Determine the (X, Y) coordinate at the center of the cell enclosing the given text.  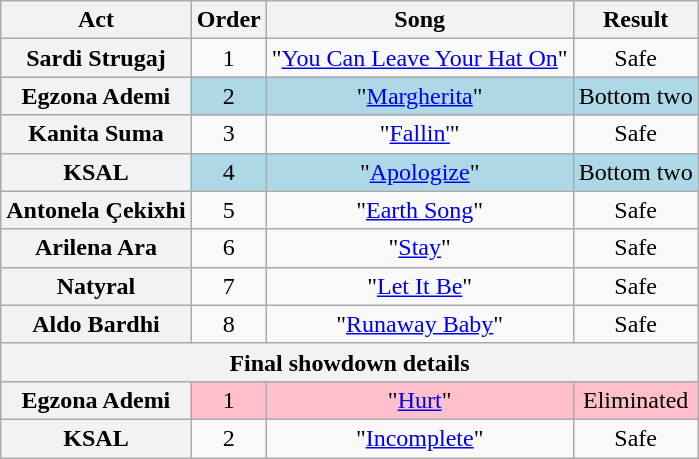
Eliminated (636, 400)
"Let It Be" (420, 286)
Aldo Bardhi (96, 324)
Antonela Çekixhi (96, 210)
Result (636, 20)
"Margherita" (420, 96)
5 (228, 210)
8 (228, 324)
Order (228, 20)
Natyral (96, 286)
"Incomplete" (420, 438)
7 (228, 286)
4 (228, 172)
"Hurt" (420, 400)
Kanita Suma (96, 134)
Final showdown details (350, 362)
"Runaway Baby" (420, 324)
3 (228, 134)
Sardi Strugaj (96, 58)
6 (228, 248)
"Fallin'" (420, 134)
Song (420, 20)
"You Can Leave Your Hat On" (420, 58)
"Earth Song" (420, 210)
"Stay" (420, 248)
"Apologize" (420, 172)
Act (96, 20)
Arilena Ara (96, 248)
